Return the [x, y] coordinate for the center point of the cell that contains the specified text.  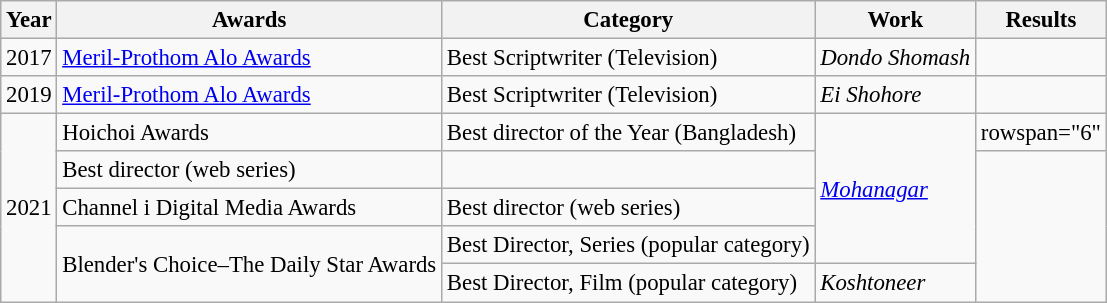
Koshtoneer [896, 283]
Best Director, Series (popular category) [628, 245]
Best director of the Year (Bangladesh) [628, 133]
Ei Shohore [896, 95]
Channel i Digital Media Awards [250, 208]
2017 [29, 58]
Awards [250, 20]
Results [1042, 20]
Blender's Choice–The Daily Star Awards [250, 264]
Mohanagar [896, 189]
Year [29, 20]
Work [896, 20]
2021 [29, 208]
2019 [29, 95]
Dondo Shomash [896, 58]
rowspan="6" [1042, 133]
Best Director, Film (popular category) [628, 283]
Hoichoi Awards [250, 133]
Category [628, 20]
